Output the (X, Y) coordinate of the center of the cell containing the given text.  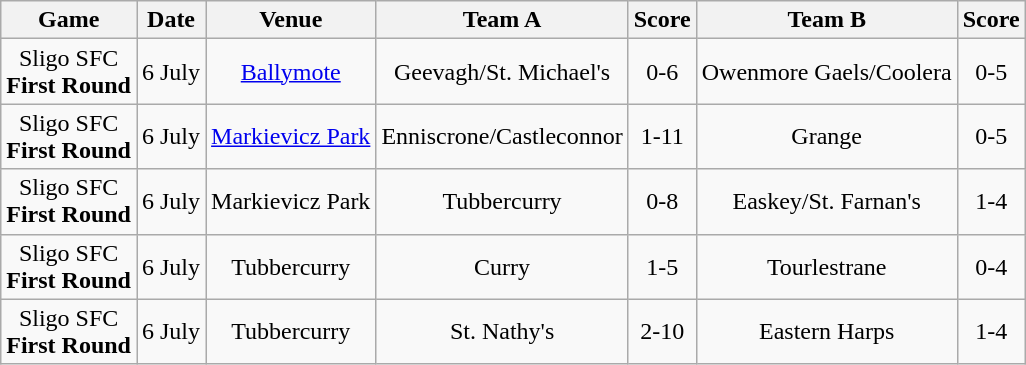
Eastern Harps (826, 332)
Team A (502, 20)
Venue (291, 20)
0-6 (662, 72)
Curry (502, 266)
Team B (826, 20)
2-10 (662, 332)
Enniscrone/Castleconnor (502, 136)
1-5 (662, 266)
0-8 (662, 202)
Grange (826, 136)
Owenmore Gaels/Coolera (826, 72)
Ballymote (291, 72)
1-11 (662, 136)
St. Nathy's (502, 332)
0-4 (991, 266)
Game (69, 20)
Easkey/St. Farnan's (826, 202)
Date (170, 20)
Geevagh/St. Michael's (502, 72)
Tourlestrane (826, 266)
